Identify which cell holds the provided text, then report its [x, y] central coordinate. 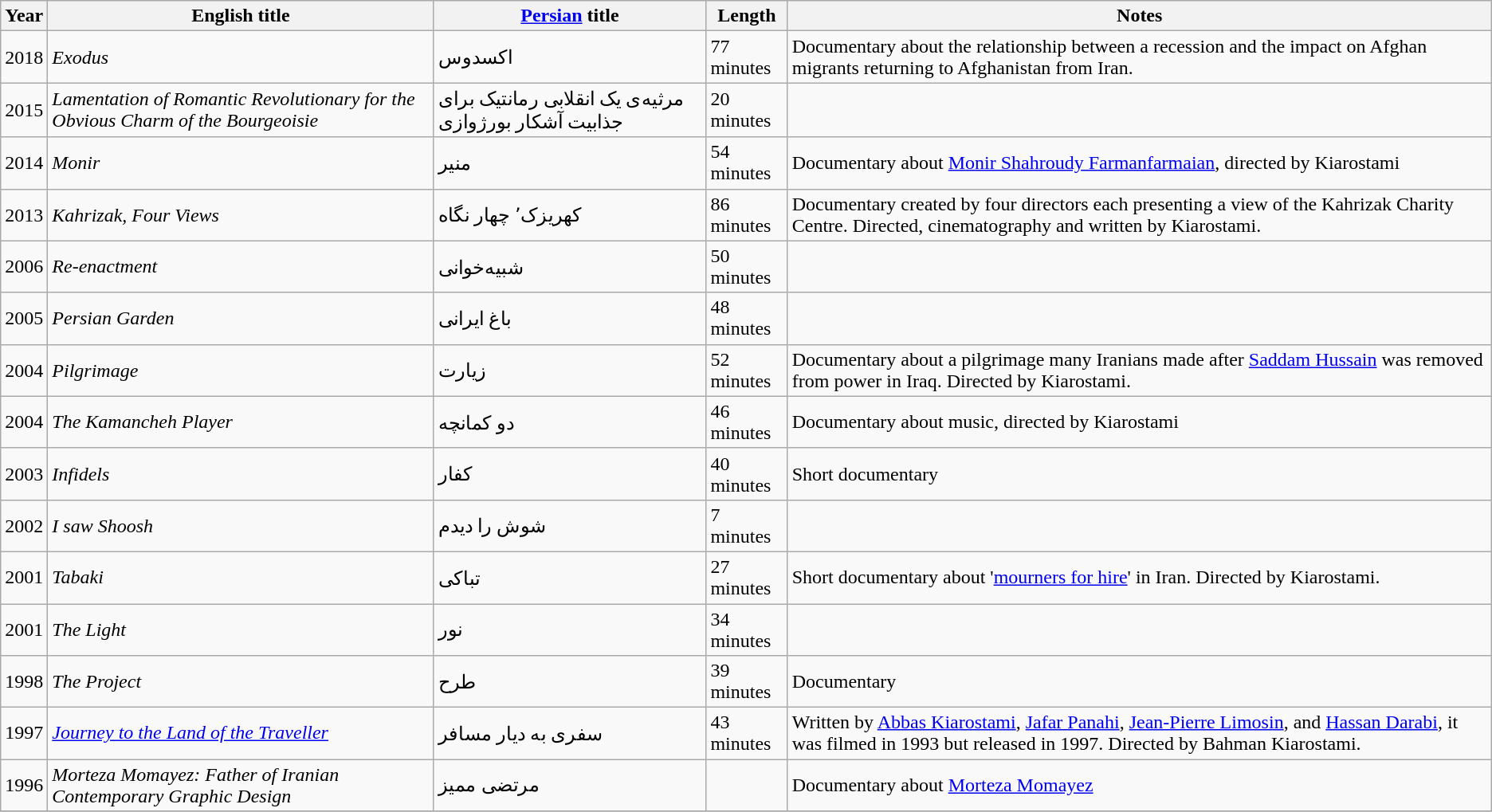
Tabaki [241, 577]
Short documentary about 'mourners for hire' in Iran. Directed by Kiarostami. [1140, 577]
سفری به دیار مسافر [570, 733]
48 minutes [747, 319]
34 minutes [747, 630]
Documentary about the relationship between a recession and the impact on Afghan migrants returning to Afghanistan from Iran. [1140, 57]
2014 [24, 163]
Lamentation of Romantic Revolutionary for the Obvious Charm of the Bourgeoisie [241, 110]
The Project [241, 682]
Year [24, 16]
زیارت [570, 370]
20 minutes [747, 110]
86 minutes [747, 215]
Exodus [241, 57]
2015 [24, 110]
40 minutes [747, 473]
Morteza Momayez: Father of Iranian Contemporary Graphic Design [241, 786]
27 minutes [747, 577]
2013 [24, 215]
Re-enactment [241, 266]
باغ ایرانی [570, 319]
مرثیه‌ی یک انقلابی رمانتیک برای جذابیت آشکار بورژوازی [570, 110]
Documentary about a pilgrimage many Iranians made after Saddam Hussain was removed from power in Iraq. Directed by Kiarostami. [1140, 370]
I saw Shoosh [241, 526]
7 minutes [747, 526]
The Light [241, 630]
اکسدوس [570, 57]
Documentary created by four directors each presenting a view of the Kahrizak Charity Centre. Directed, cinematography and written by Kiarostami. [1140, 215]
52 minutes [747, 370]
Documentary [1140, 682]
Documentary about Morteza Momayez [1140, 786]
1998 [24, 682]
مرتضی ممیز [570, 786]
نور [570, 630]
English title [241, 16]
Documentary about Monir Shahroudy Farmanfarmaian, directed by Kiarostami [1140, 163]
The Kamancheh Player [241, 422]
1997 [24, 733]
46 minutes [747, 422]
2005 [24, 319]
تباکی [570, 577]
2002 [24, 526]
Pilgrimage [241, 370]
Notes [1140, 16]
77 minutes [747, 57]
43 minutes [747, 733]
54 minutes [747, 163]
Documentary about music, directed by Kiarostami [1140, 422]
Length [747, 16]
شوش را دیدم [570, 526]
2018 [24, 57]
39 minutes [747, 682]
طرح [570, 682]
50 minutes [747, 266]
شبیه‌خوانی [570, 266]
Infidels [241, 473]
منیر [570, 163]
کهریزک٬ چهار نگاه [570, 215]
1996 [24, 786]
Monir [241, 163]
Kahrizak, Four Views [241, 215]
کفار [570, 473]
Persian Garden [241, 319]
2006 [24, 266]
2003 [24, 473]
Short documentary [1140, 473]
دو کمانچه [570, 422]
Journey to the Land of the Traveller [241, 733]
Persian title [570, 16]
